Identify which cell holds the provided text, then report its (X, Y) central coordinate. 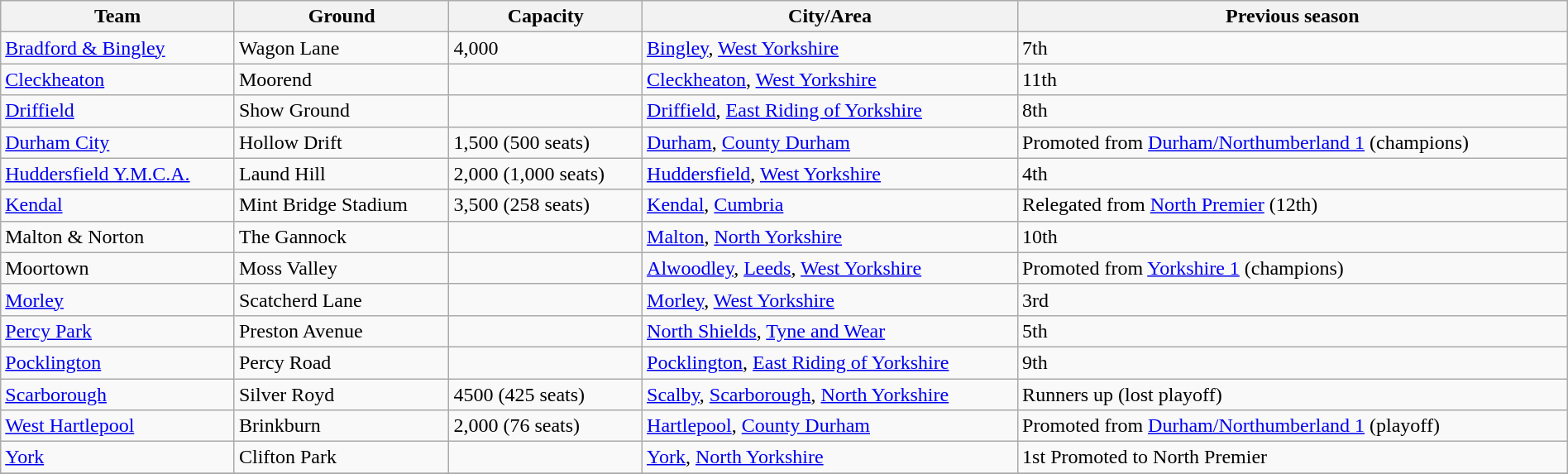
Alwoodley, Leeds, West Yorkshire (830, 268)
Brinkburn (341, 426)
Hollow Drift (341, 142)
Durham City (117, 142)
Percy Road (341, 362)
2,000 (1,000 seats) (546, 174)
4th (1293, 174)
3,500 (258 seats) (546, 205)
Scatcherd Lane (341, 299)
West Hartlepool (117, 426)
Promoted from Durham/Northumberland 1 (champions) (1293, 142)
Morley, West Yorkshire (830, 299)
Bingley, West Yorkshire (830, 48)
5th (1293, 331)
9th (1293, 362)
Hartlepool, County Durham (830, 426)
Ground (341, 17)
2,000 (76 seats) (546, 426)
Driffield, East Riding of Yorkshire (830, 111)
Huddersfield, West Yorkshire (830, 174)
Durham, County Durham (830, 142)
Kendal, Cumbria (830, 205)
Moortown (117, 268)
Percy Park (117, 331)
1st Promoted to North Premier (1293, 457)
Moorend (341, 79)
North Shields, Tyne and Wear (830, 331)
8th (1293, 111)
Laund Hill (341, 174)
Promoted from Yorkshire 1 (champions) (1293, 268)
Cleckheaton (117, 79)
Previous season (1293, 17)
Runners up (lost playoff) (1293, 395)
Wagon Lane (341, 48)
The Gannock (341, 237)
4500 (425 seats) (546, 395)
Scalby, Scarborough, North Yorkshire (830, 395)
City/Area (830, 17)
Team (117, 17)
4,000 (546, 48)
Relegated from North Premier (12th) (1293, 205)
11th (1293, 79)
Cleckheaton, West Yorkshire (830, 79)
Clifton Park (341, 457)
Malton & Norton (117, 237)
York (117, 457)
Morley (117, 299)
Scarborough (117, 395)
Show Ground (341, 111)
Silver Royd (341, 395)
Pocklington (117, 362)
Malton, North Yorkshire (830, 237)
Capacity (546, 17)
Preston Avenue (341, 331)
Promoted from Durham/Northumberland 1 (playoff) (1293, 426)
7th (1293, 48)
Driffield (117, 111)
3rd (1293, 299)
York, North Yorkshire (830, 457)
Mint Bridge Stadium (341, 205)
Pocklington, East Riding of Yorkshire (830, 362)
Kendal (117, 205)
Bradford & Bingley (117, 48)
Huddersfield Y.M.C.A. (117, 174)
1,500 (500 seats) (546, 142)
Moss Valley (341, 268)
10th (1293, 237)
